Provide the [X, Y] coordinate of the cell's center where the given text is located.  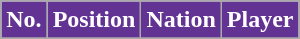
Player [260, 20]
Position [94, 20]
Nation [181, 20]
No. [24, 20]
